Output the (x, y) coordinate of the center of the cell containing the given text.  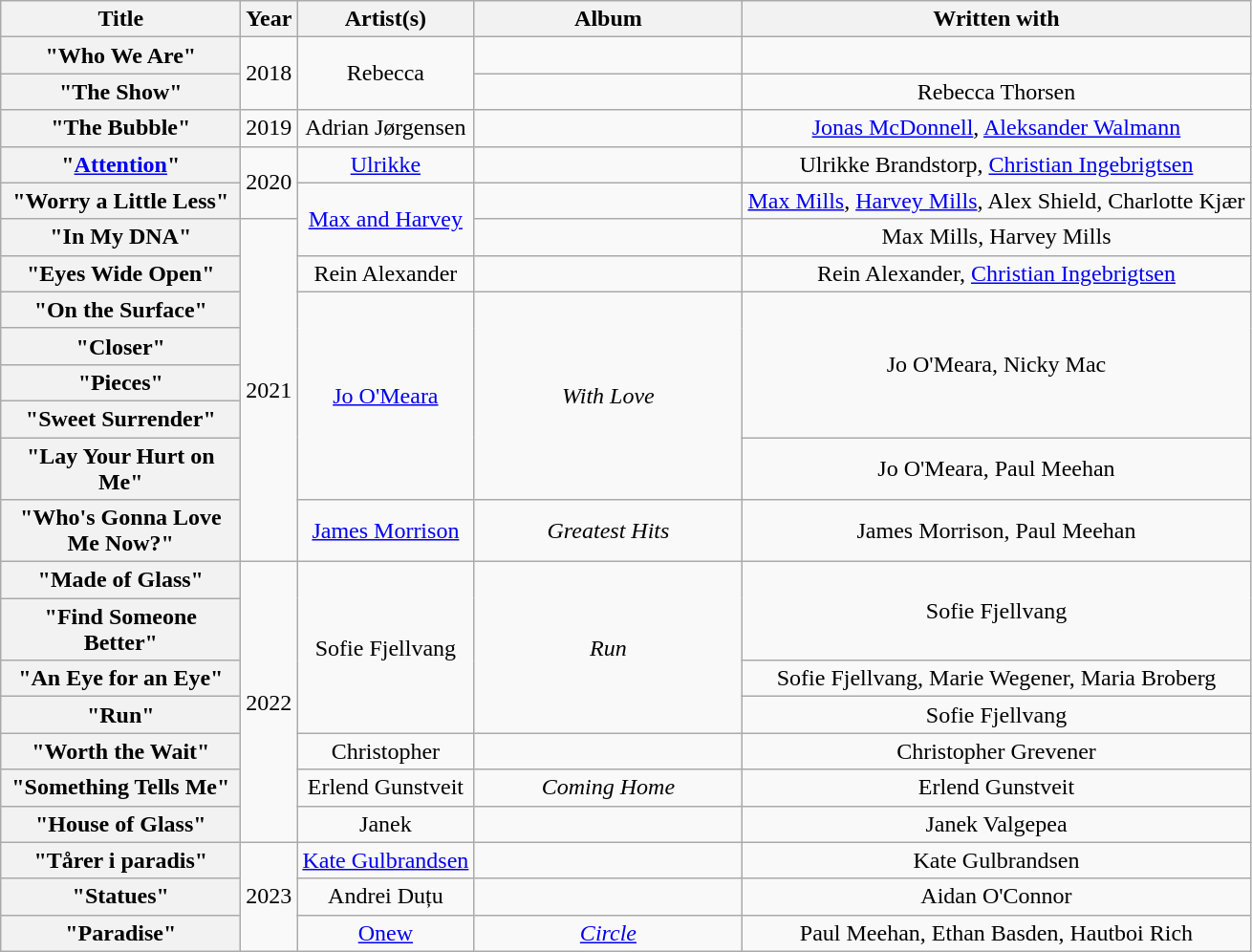
Greatest Hits (608, 531)
Paul Meehan, Ethan Basden, Hautboi Rich (996, 933)
Title (120, 19)
"Find Someone Better" (120, 629)
Rein Alexander, Christian Ingebrigtsen (996, 273)
Andrei Duțu (386, 897)
Jonas McDonnell, Aleksander Walmann (996, 128)
Coming Home (608, 788)
"Eyes Wide Open" (120, 273)
Year (270, 19)
"Who We Are" (120, 55)
Aidan O'Connor (996, 897)
"Who's Gonna Love Me Now?" (120, 531)
"The Bubble" (120, 128)
Janek (386, 824)
James Morrison (386, 531)
Christopher Grevener (996, 751)
Onew (386, 933)
"Worth the Wait" (120, 751)
"Attention" (120, 164)
Jo O'Meara, Paul Meehan (996, 468)
Max Mills, Harvey Mills (996, 237)
"Paradise" (120, 933)
Ulrikke (386, 164)
"Closer" (120, 346)
2022 (270, 702)
"Something Tells Me" (120, 788)
Adrian Jørgensen (386, 128)
"On the Surface" (120, 310)
"Lay Your Hurt on Me" (120, 468)
"Statues" (120, 897)
Circle (608, 933)
2020 (270, 183)
Artist(s) (386, 19)
Jo O'Meara, Nicky Mac (996, 364)
2018 (270, 74)
"House of Glass" (120, 824)
"Worry a Little Less" (120, 201)
Rebecca (386, 74)
Written with (996, 19)
Rebecca Thorsen (996, 92)
James Morrison, Paul Meehan (996, 531)
With Love (608, 396)
"Made of Glass" (120, 580)
Christopher (386, 751)
Max and Harvey (386, 219)
Jo O'Meara (386, 396)
2023 (270, 897)
Max Mills, Harvey Mills, Alex Shield, Charlotte Kjær (996, 201)
Ulrikke Brandstorp, Christian Ingebrigtsen (996, 164)
"In My DNA" (120, 237)
Run (608, 648)
"An Eye for an Eye" (120, 679)
"Pieces" (120, 382)
Rein Alexander (386, 273)
"Sweet Surrender" (120, 419)
"The Show" (120, 92)
Janek Valgepea (996, 824)
2019 (270, 128)
"Run" (120, 715)
Sofie Fjellvang, Marie Wegener, Maria Broberg (996, 679)
Album (608, 19)
2021 (270, 390)
"Tårer i paradis" (120, 860)
